Identify which cell holds the provided text, then report its (x, y) central coordinate. 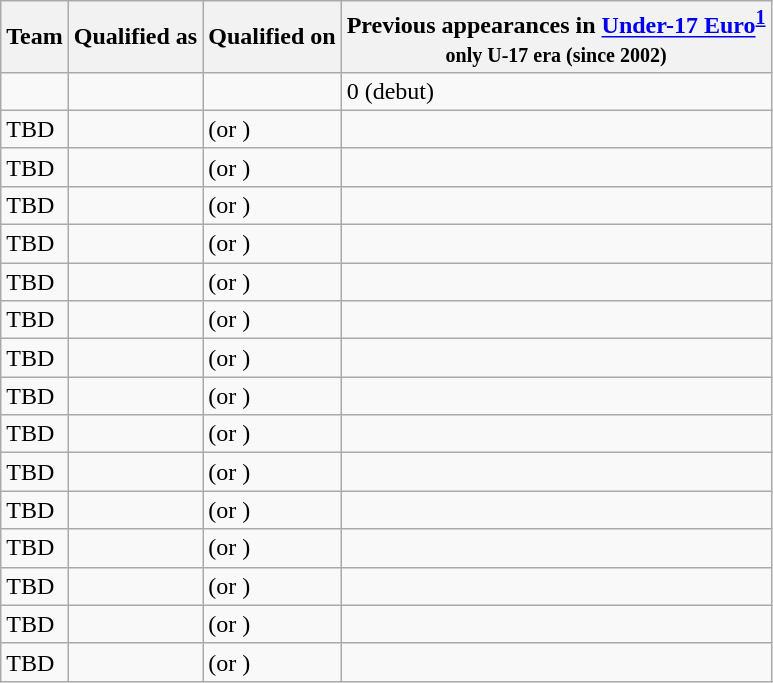
Team (35, 37)
0 (debut) (556, 91)
Qualified on (272, 37)
Qualified as (135, 37)
Previous appearances in Under-17 Euro1only U-17 era (since 2002) (556, 37)
